Find where the given text appears and provide that cell's center as (x, y) coordinate. 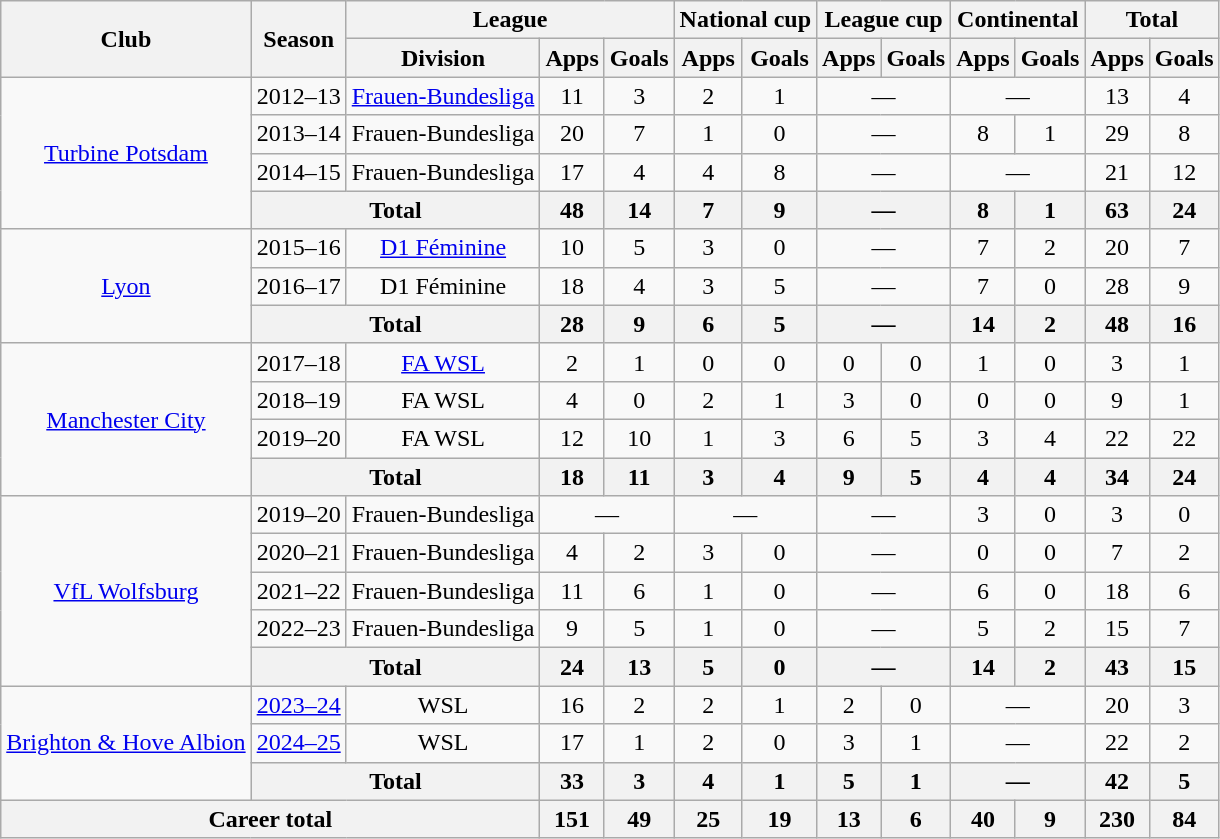
2022–23 (298, 629)
VfL Wolfsburg (126, 591)
63 (1117, 210)
2023–24 (298, 705)
Manchester City (126, 419)
19 (779, 819)
League cup (884, 20)
2015–16 (298, 248)
151 (572, 819)
2016–17 (298, 286)
2018–19 (298, 400)
Club (126, 39)
Turbine Potsdam (126, 153)
43 (1117, 667)
40 (983, 819)
21 (1117, 172)
National cup (745, 20)
25 (708, 819)
2013–14 (298, 134)
34 (1117, 477)
2014–15 (298, 172)
2021–22 (298, 591)
2017–18 (298, 362)
29 (1117, 134)
2012–13 (298, 96)
Continental (1018, 20)
49 (639, 819)
84 (1184, 819)
Lyon (126, 286)
2024–25 (298, 743)
230 (1117, 819)
Season (298, 39)
Brighton & Hove Albion (126, 743)
League (510, 20)
33 (572, 781)
42 (1117, 781)
Division (443, 58)
2020–21 (298, 553)
Career total (270, 819)
